Scan for the cell matching the given text and deliver its [X, Y] coordinate at center. 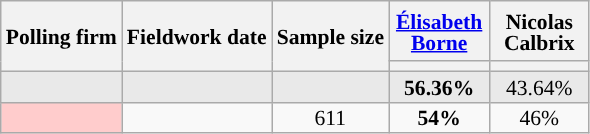
Fieldwork date [197, 36]
Sample size [330, 36]
54% [439, 118]
Polling firm [62, 36]
43.64% [539, 86]
46% [539, 118]
611 [330, 118]
Nicolas Calbrix [539, 31]
56.36% [439, 86]
Élisabeth Borne [439, 31]
